Scan for the cell matching the given text and deliver its (X, Y) coordinate at center. 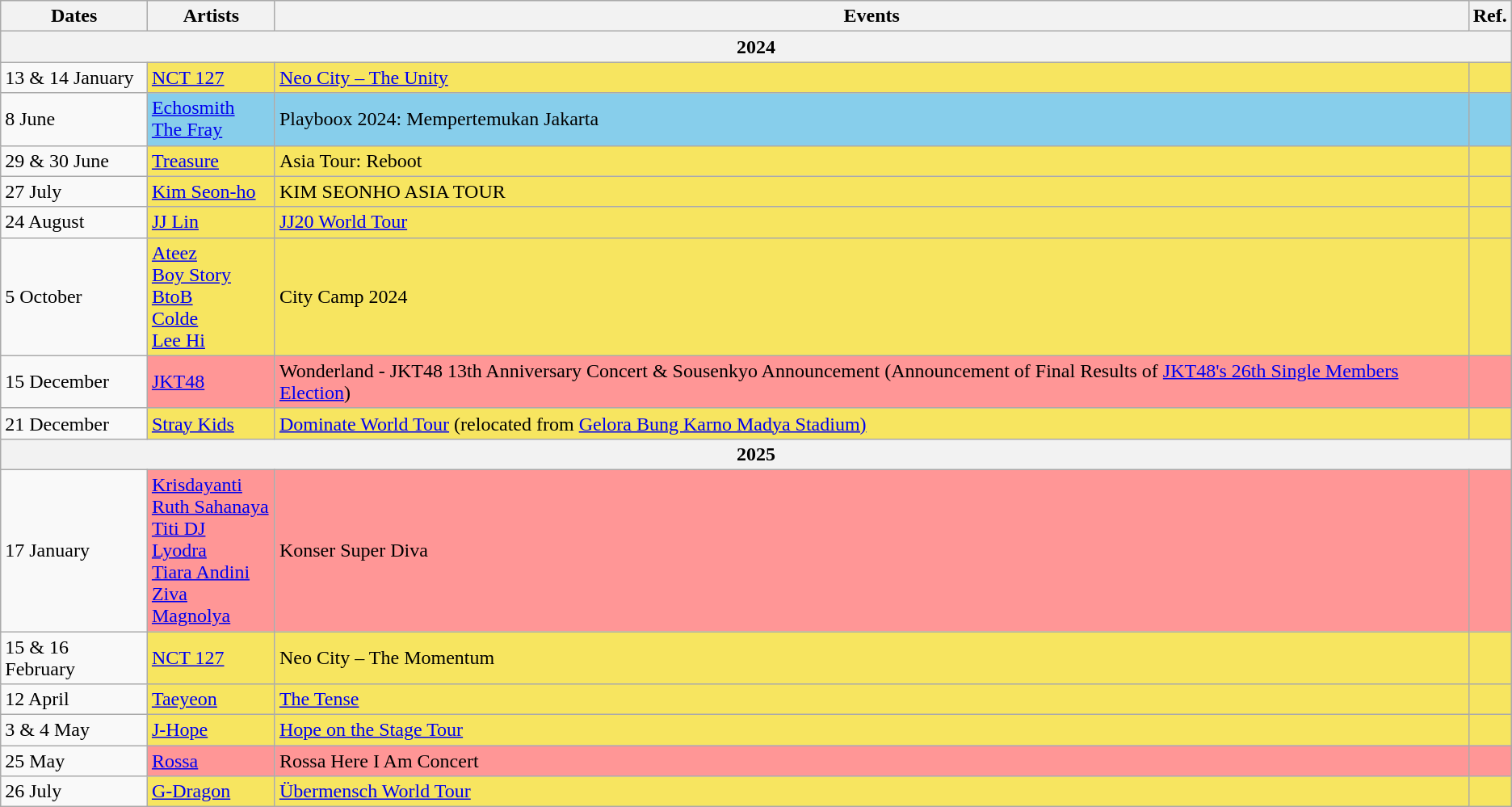
24 August (74, 222)
KrisdayantiRuth SahanayaTiti DJLyodraTiara AndiniZiva Magnolya (211, 550)
J-Hope (211, 730)
25 May (74, 761)
KIM SEONHO ASIA TOUR (871, 191)
Asia Tour: Reboot (871, 161)
JKT48 (211, 381)
Wonderland - JKT48 13th Anniversary Concert & Sousenkyo Announcement (Announcement of Final Results of JKT48's 26th Single Members Election) (871, 381)
JJ Lin (211, 222)
Rossa (211, 761)
29 & 30 June (74, 161)
2025 (756, 454)
26 July (74, 792)
JJ20 World Tour (871, 222)
Neo City – The Unity (871, 78)
27 July (74, 191)
21 December (74, 423)
AteezBoy StoryBtoBColdeLee Hi (211, 296)
The Tense (871, 700)
3 & 4 May (74, 730)
17 January (74, 550)
Dates (74, 16)
Rossa Here I Am Concert (871, 761)
Treasure (211, 161)
Übermensch World Tour (871, 792)
Events (871, 16)
Playboox 2024: Mempertemukan Jakarta (871, 120)
Hope on the Stage Tour (871, 730)
Taeyeon (211, 700)
2024 (756, 47)
5 October (74, 296)
15 December (74, 381)
8 June (74, 120)
13 & 14 January (74, 78)
Kim Seon-ho (211, 191)
City Camp 2024 (871, 296)
Stray Kids (211, 423)
Ref. (1489, 16)
EchosmithThe Fray (211, 120)
Konser Super Diva (871, 550)
G-Dragon (211, 792)
12 April (74, 700)
15 & 16 February (74, 658)
Artists (211, 16)
Neo City – The Momentum (871, 658)
Dominate World Tour (relocated from Gelora Bung Karno Madya Stadium) (871, 423)
